Extract the [x, y] coordinate from the center of the cell holding the provided text.  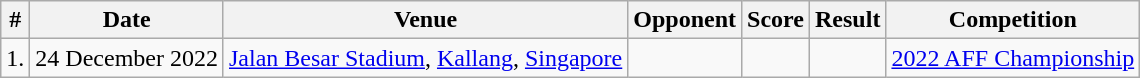
Venue [425, 20]
# [16, 20]
24 December 2022 [127, 58]
Opponent [685, 20]
1. [16, 58]
Competition [1013, 20]
Date [127, 20]
Jalan Besar Stadium, Kallang, Singapore [425, 58]
Result [848, 20]
Score [776, 20]
2022 AFF Championship [1013, 58]
